For the text-containing cell, return its midpoint in [X, Y] coordinate format. 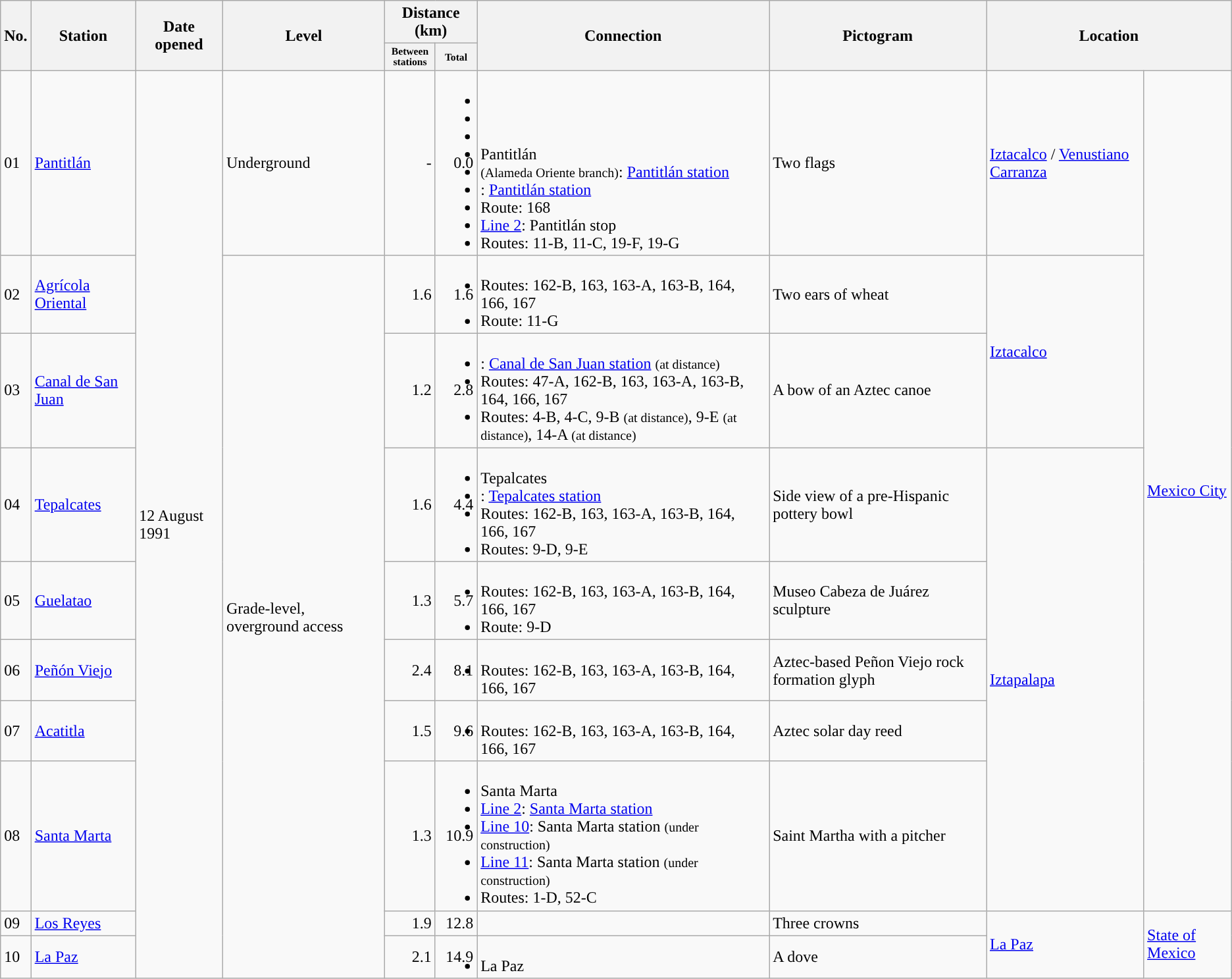
Distance (km) [431, 22]
Iztacalco [1065, 352]
- [411, 163]
Two flags [878, 163]
Peñón Viejo [83, 670]
Location [1110, 36]
02 [16, 295]
10.9 [455, 836]
Betweenstations [411, 57]
10 [16, 957]
09 [16, 923]
Pictogram [878, 36]
No. [16, 36]
2.1 [411, 957]
Routes: 162-B, 163, 163-A, 163-B, 164, 166, 167 Route: 9-D [623, 600]
Station [83, 36]
12.8 [455, 923]
Iztapalapa [1065, 679]
Santa Marta [83, 836]
Side view of a pre-Hispanic pottery bowl [878, 504]
9.6 [455, 731]
Two ears of wheat [878, 295]
Grade-level, overground access [303, 618]
Iztacalco / Venustiano Carranza [1065, 163]
Connection [623, 36]
Los Reyes [83, 923]
Underground [303, 163]
Saint Martha with a pitcher [878, 836]
A dove [878, 957]
1.9 [411, 923]
Aztec solar day reed [878, 731]
8.1 [455, 670]
A bow of an Aztec canoe [878, 391]
1.5 [411, 731]
Routes: 162-B, 163, 163-A, 163-B, 164, 166, 167 Route: 11-G [623, 295]
12 August 1991 [179, 525]
Mexico City [1188, 490]
Tepalcates : Tepalcates station Routes: 162-B, 163, 163-A, 163-B, 164, 166, 167 Routes: 9-D, 9-E [623, 504]
03 [16, 391]
5.7 [455, 600]
0.0 [455, 163]
Pantitlán (Alameda Oriente branch): Pantitlán station : Pantitlán station Route: 168 Line 2: Pantitlán stop Routes: 11-B, 11-C, 19-F, 19-G [623, 163]
Agrícola Oriental [83, 295]
Level [303, 36]
Date opened [179, 36]
1.2 [411, 391]
Acatitla [83, 731]
State of Mexico [1188, 944]
04 [16, 504]
4.4 [455, 504]
06 [16, 670]
07 [16, 731]
Guelatao [83, 600]
Tepalcates [83, 504]
Museo Cabeza de Juárez sculpture [878, 600]
Total [455, 57]
2.8 [455, 391]
Canal de San Juan [83, 391]
2.4 [411, 670]
14.9 [455, 957]
08 [16, 836]
Three crowns [878, 923]
Pantitlán [83, 163]
01 [16, 163]
Aztec-based Peñon Viejo rock formation glyph [878, 670]
05 [16, 600]
